Return the (x, y) coordinate for the center point of the cell that contains the specified text.  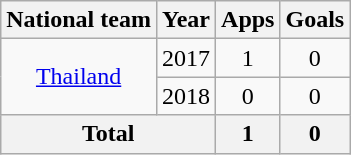
Year (186, 20)
2017 (186, 58)
Thailand (79, 77)
2018 (186, 96)
Goals (315, 20)
National team (79, 20)
Apps (248, 20)
Total (108, 134)
